Find where the given text appears and provide that cell's center as [x, y] coordinate. 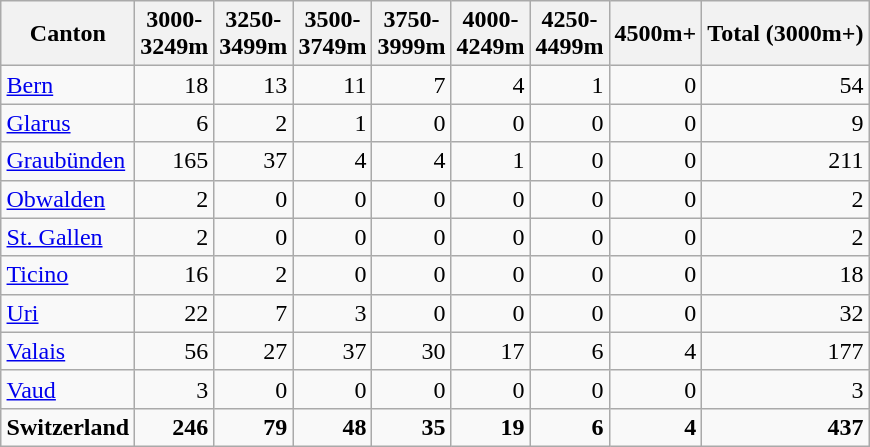
Glarus [68, 123]
165 [174, 161]
Ticino [68, 275]
13 [254, 85]
54 [786, 85]
Switzerland [68, 427]
19 [490, 427]
35 [412, 427]
3000-3249m [174, 34]
11 [332, 85]
3500-3749m [332, 34]
27 [254, 351]
17 [490, 351]
22 [174, 313]
Uri [68, 313]
St. Gallen [68, 237]
16 [174, 275]
3250-3499m [254, 34]
Canton [68, 34]
56 [174, 351]
246 [174, 427]
Obwalden [68, 199]
48 [332, 427]
79 [254, 427]
Vaud [68, 389]
Total (3000m+) [786, 34]
211 [786, 161]
Bern [68, 85]
32 [786, 313]
30 [412, 351]
177 [786, 351]
4250-4499m [570, 34]
4500m+ [656, 34]
Valais [68, 351]
Graubünden [68, 161]
4000-4249m [490, 34]
9 [786, 123]
437 [786, 427]
3750-3999m [412, 34]
